Return (X, Y) of the center of cell containing provided text 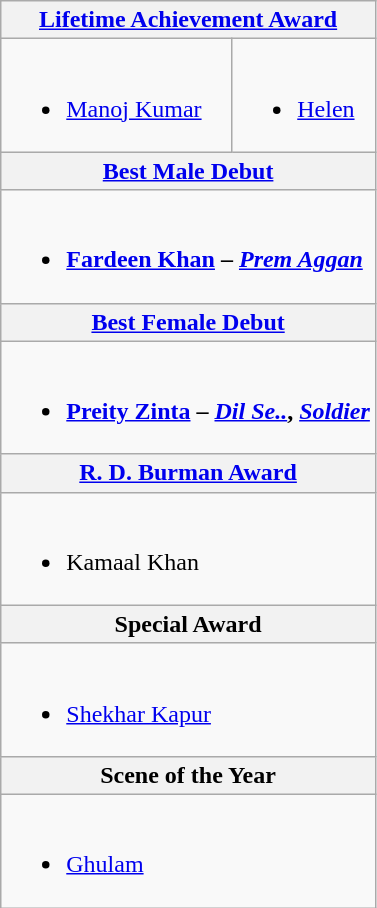
Best Male Debut (188, 171)
Preity Zinta – Dil Se.., Soldier (188, 398)
Kamaal Khan (188, 548)
Helen (304, 96)
Ghulam (188, 850)
Best Female Debut (188, 322)
Special Award (188, 624)
Fardeen Khan – Prem Aggan (188, 246)
Manoj Kumar (116, 96)
Lifetime Achievement Award (188, 20)
Shekhar Kapur (188, 700)
R. D. Burman Award (188, 473)
Scene of the Year (188, 775)
